From the cell containing the given text, extract its center point as [X, Y] coordinate. 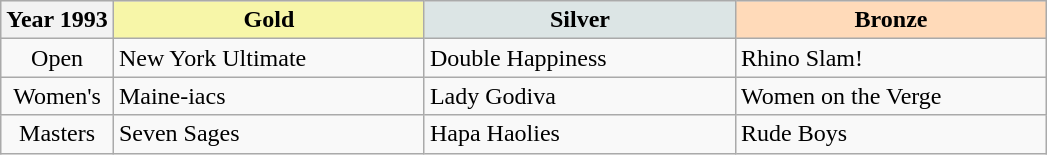
Masters [58, 134]
Year 1993 [58, 20]
Women on the Verge [890, 96]
New York Ultimate [268, 58]
Rude Boys [890, 134]
Open [58, 58]
Maine-iacs [268, 96]
Lady Godiva [580, 96]
Bronze [890, 20]
Women's [58, 96]
Hapa Haolies [580, 134]
Rhino Slam! [890, 58]
Double Happiness [580, 58]
Silver [580, 20]
Seven Sages [268, 134]
Gold [268, 20]
